Capture the cell that displays the provided text and extract its (X, Y) central coordinate. 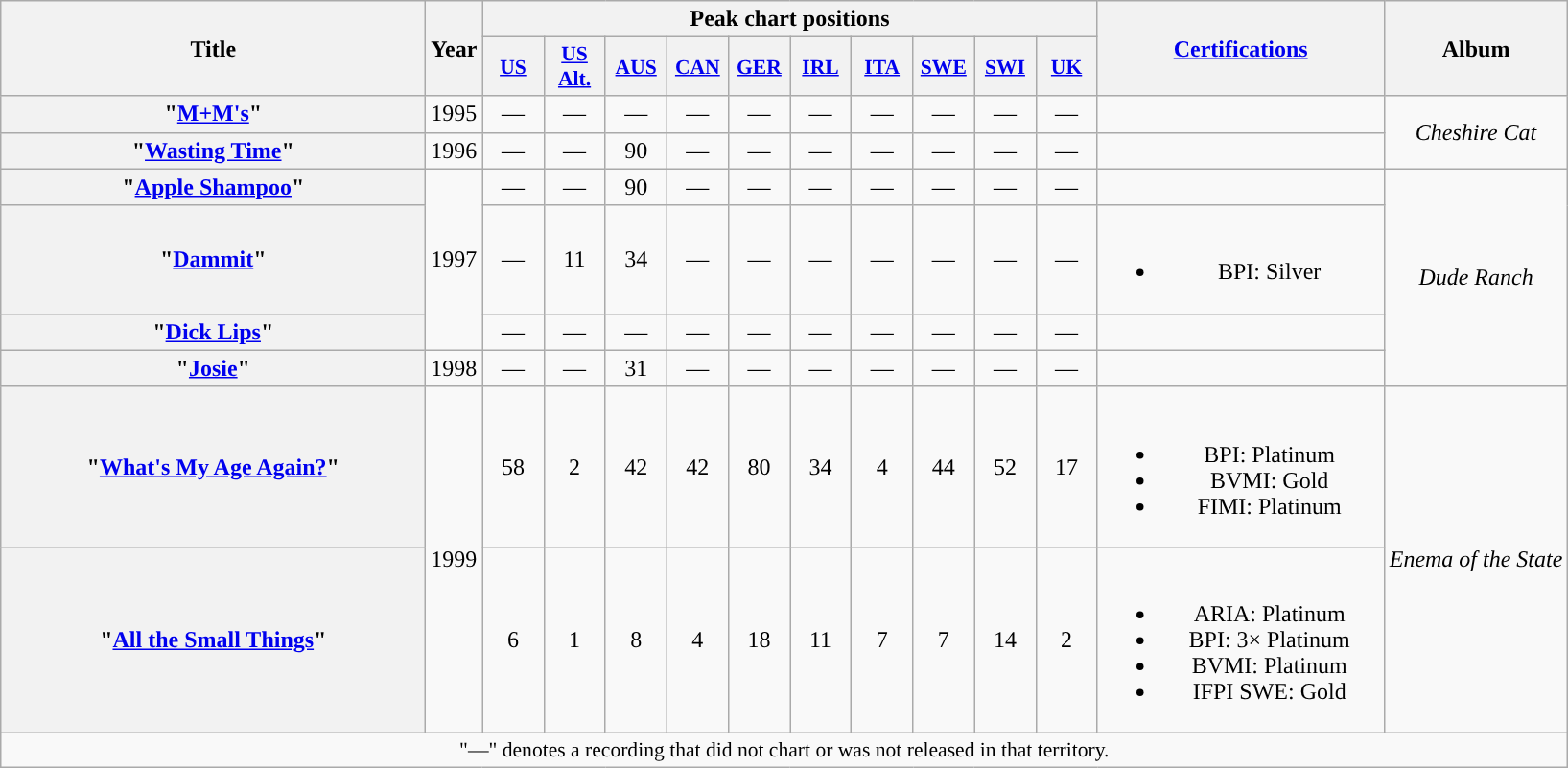
58 (513, 466)
"Apple Shampoo" (213, 187)
Enema of the State (1476, 560)
31 (636, 368)
SWE (944, 67)
ARIA: PlatinumBPI: 3× PlatinumBVMI: PlatinumIFPI SWE: Gold (1241, 640)
ITA (882, 67)
"Josie" (213, 368)
"What's My Age Again?" (213, 466)
1996 (455, 151)
"M+M's" (213, 114)
Dude Ranch (1476, 278)
1 (574, 640)
AUS (636, 67)
14 (1005, 640)
"All the Small Things" (213, 640)
Album (1476, 48)
Title (213, 48)
80 (759, 466)
52 (1005, 466)
BPI: Silver (1241, 259)
"Dammit" (213, 259)
1997 (455, 259)
44 (944, 466)
BPI: PlatinumBVMI: GoldFIMI: Platinum (1241, 466)
CAN (697, 67)
GER (759, 67)
IRL (821, 67)
1998 (455, 368)
USAlt. (574, 67)
8 (636, 640)
US (513, 67)
1999 (455, 560)
UK (1066, 67)
6 (513, 640)
Year (455, 48)
17 (1066, 466)
18 (759, 640)
Cheshire Cat (1476, 132)
Peak chart positions (790, 19)
SWI (1005, 67)
"Dick Lips" (213, 332)
"—" denotes a recording that did not chart or was not released in that territory. (784, 750)
Certifications (1241, 48)
"Wasting Time" (213, 151)
1995 (455, 114)
